Determine the (X, Y) coordinate at the center of the cell enclosing the given text.  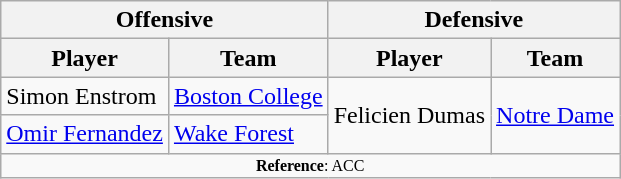
Offensive (164, 20)
Notre Dame (556, 115)
Omir Fernandez (85, 134)
Felicien Dumas (409, 115)
Boston College (248, 96)
Simon Enstrom (85, 96)
Reference: ACC (310, 165)
Defensive (474, 20)
Wake Forest (248, 134)
